Return [x, y] of the center of cell containing provided text 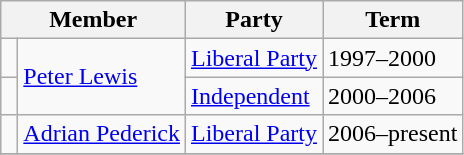
Adrian Pederick [102, 134]
Independent [254, 96]
Party [254, 20]
2000–2006 [392, 96]
2006–present [392, 134]
1997–2000 [392, 58]
Peter Lewis [102, 77]
Member [94, 20]
Term [392, 20]
